Output the (x, y) coordinate of the center of the cell containing the given text.  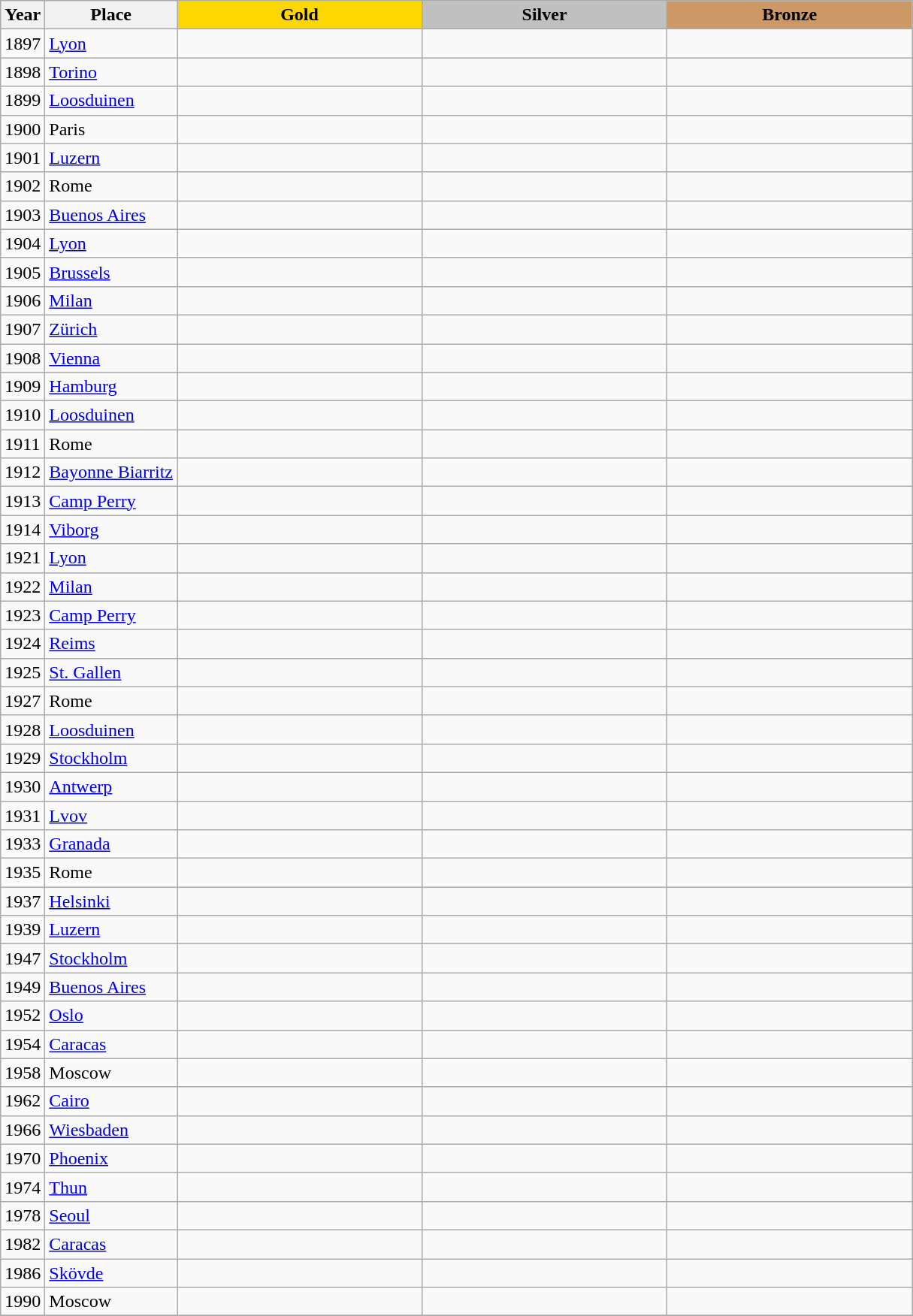
1947 (23, 958)
Lvov (111, 815)
1909 (23, 387)
1954 (23, 1044)
1904 (23, 243)
1907 (23, 329)
Paris (111, 129)
St. Gallen (111, 672)
Zürich (111, 329)
Granada (111, 844)
1900 (23, 129)
1921 (23, 558)
1922 (23, 587)
Thun (111, 1187)
Brussels (111, 272)
Bronze (790, 15)
Vienna (111, 358)
1908 (23, 358)
1939 (23, 930)
1966 (23, 1130)
Seoul (111, 1215)
1902 (23, 186)
1978 (23, 1215)
1929 (23, 758)
Silver (545, 15)
1905 (23, 272)
1910 (23, 415)
1927 (23, 701)
1901 (23, 158)
1912 (23, 472)
Torino (111, 72)
Phoenix (111, 1158)
1962 (23, 1101)
Bayonne Biarritz (111, 472)
1928 (23, 729)
1931 (23, 815)
1937 (23, 901)
1924 (23, 644)
1914 (23, 530)
Gold (300, 15)
Place (111, 15)
1899 (23, 101)
1958 (23, 1073)
Year (23, 15)
Hamburg (111, 387)
Oslo (111, 1016)
1911 (23, 444)
1923 (23, 615)
1898 (23, 72)
Wiesbaden (111, 1130)
1930 (23, 786)
Cairo (111, 1101)
Helsinki (111, 901)
1913 (23, 501)
1982 (23, 1244)
Skövde (111, 1273)
1925 (23, 672)
1970 (23, 1158)
1933 (23, 844)
1990 (23, 1302)
1949 (23, 987)
1906 (23, 300)
Antwerp (111, 786)
1952 (23, 1016)
1935 (23, 873)
1897 (23, 44)
Viborg (111, 530)
1986 (23, 1273)
1974 (23, 1187)
1903 (23, 215)
Reims (111, 644)
